Scan for the cell matching the given text and deliver its [X, Y] coordinate at center. 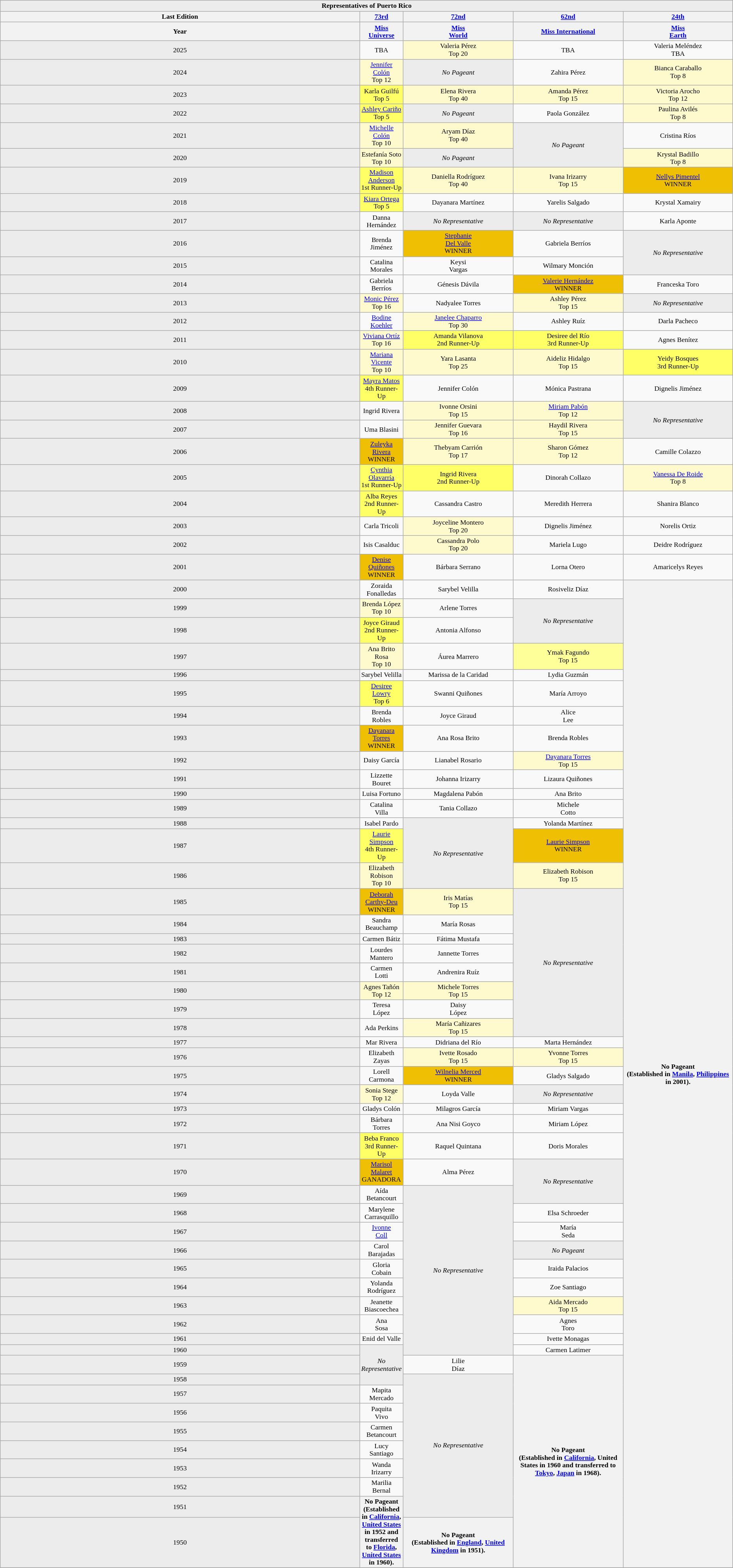
2005 [180, 478]
1975 [180, 1076]
Arlene Torres [458, 607]
Michelle ColónTop 10 [381, 135]
Iraida Palacios [568, 1269]
Teresa López [381, 1009]
Alba Reyes 2nd Runner-Up [381, 504]
Marylene Carrasquillo [381, 1212]
1980 [180, 991]
Aida MercadoTop 15 [568, 1305]
1969 [180, 1194]
Year [180, 31]
Mapita Mercado [381, 1394]
Raquel Quintana [458, 1146]
2011 [180, 340]
72nd [458, 16]
Wilmary Monción [568, 265]
Sharon GómezTop 12 [568, 451]
1983 [180, 939]
1972 [180, 1123]
Danna Hernández [381, 221]
Lorell Carmona [381, 1076]
1990 [180, 794]
1989 [180, 808]
2014 [180, 284]
No Pageant (Established in England, United Kingdom in 1951). [458, 1542]
Kiara OrtegaTop 5 [381, 202]
Bodine Koehler [381, 321]
Haydil RiveraTop 15 [568, 429]
Alma Pérez [458, 1172]
Joyceline MonteroTop 20 [458, 526]
Dayanara TorresTop 15 [568, 760]
Swanni Quiñones [458, 693]
Luisa Fortuno [381, 794]
Ana Brito RosaTop 10 [381, 657]
Bárbara Serrano [458, 567]
Valerie HernándezWINNER [568, 284]
Carmen Betancourt [381, 1431]
Catalina Morales [381, 265]
2001 [180, 567]
1971 [180, 1146]
Milagros García [458, 1109]
1968 [180, 1212]
Elena RiveraTop 40 [458, 94]
Wilnelia MercedWINNER [458, 1076]
Keysi Vargas [458, 265]
Catalina Villa [381, 808]
MissEarth [678, 31]
Wanda Irizarry [381, 1468]
Aryam DíazTop 40 [458, 135]
María Arroyo [568, 693]
Gloria Cobain [381, 1269]
Michele Cotto [568, 808]
1966 [180, 1250]
Ivonne Coll [381, 1231]
Amaricelys Reyes [678, 567]
1984 [180, 924]
Norelis Ortiz [678, 526]
2018 [180, 202]
1976 [180, 1057]
Alice Lee [568, 716]
2023 [180, 94]
Zoe Santiago [568, 1287]
2017 [180, 221]
1962 [180, 1324]
Cynthia Olavarría1st Runner-Up [381, 478]
Nellys PimentelWINNER [678, 180]
Vanessa De RoideTop 8 [678, 478]
Ivana IrizarryTop 15 [568, 180]
1957 [180, 1394]
2019 [180, 180]
Ashley Ruíz [568, 321]
Krystal BadilloTop 8 [678, 158]
1998 [180, 630]
Miriam Vargas [568, 1109]
Jennifer Colón Top 12 [381, 72]
Yolanda Rodríguez [381, 1287]
Beba Franco3rd Runner-Up [381, 1146]
Joyce Giraud 2nd Runner-Up [381, 630]
1952 [180, 1486]
1973 [180, 1109]
Amanda PérezTop 15 [568, 94]
Áurea Marrero [458, 657]
Miriam López [568, 1123]
1999 [180, 607]
Lizzette Bouret [381, 779]
Joyce Giraud [458, 716]
Mayra Matos4th Runner-Up [381, 388]
Brenda LópezTop 10 [381, 607]
2004 [180, 504]
Mariana VicenteTop 10 [381, 362]
Jannette Torres [458, 953]
Carla Tricoli [381, 526]
Sandra Beauchamp [381, 924]
1993 [180, 738]
1963 [180, 1305]
Uma Blasini [381, 429]
Ana Nisi Goyco [458, 1123]
Marilia Bernal [381, 1486]
Jennifer GuevaraTop 16 [458, 429]
Didriana del Río [458, 1042]
Johanna Irizarry [458, 779]
2010 [180, 362]
2024 [180, 72]
Génesis Dávila [458, 284]
2016 [180, 244]
1958 [180, 1379]
1978 [180, 1027]
2020 [180, 158]
Representatives of Puerto Rico [367, 5]
Gladys Salgado [568, 1076]
1959 [180, 1365]
24th [678, 16]
1979 [180, 1009]
Ashley PérezTop 15 [568, 303]
Dayanara Martínez [458, 202]
Dayanara TorresWINNER [381, 738]
Dinorah Collazo [568, 478]
2012 [180, 321]
1982 [180, 953]
1985 [180, 902]
Miriam PabónTop 12 [568, 411]
1970 [180, 1172]
Ivonne OrsiniTop 15 [458, 411]
Desiree LowryTop 6 [381, 693]
Ana Brito [568, 794]
Gladys Colón [381, 1109]
Laurie Simpson WINNER [568, 845]
Bianca CaraballoTop 8 [678, 72]
Tania Collazo [458, 808]
Aída Betancourt [381, 1194]
Loyda Valle [458, 1094]
62nd [568, 16]
Ana Sosa [381, 1324]
Mariela Lugo [568, 545]
2022 [180, 113]
Agnes TañónTop 12 [381, 991]
Paulina AvilésTop 8 [678, 113]
Miss International [568, 31]
1977 [180, 1042]
Lucy Santiago [381, 1450]
María CañizaresTop 15 [458, 1027]
Daniella RodríguezTop 40 [458, 180]
María Seda [568, 1231]
Lianabel Rosario [458, 760]
Desiree del Río3rd Runner-Up [568, 340]
Cassandra Castro [458, 504]
1996 [180, 675]
Franceska Toro [678, 284]
Darla Pacheco [678, 321]
Amanda Vilanova2nd Runner-Up [458, 340]
Fátima Mustafa [458, 939]
Paola González [568, 113]
Valeria Pérez Top 20 [458, 50]
Yvonne TorresTop 15 [568, 1057]
No Pageant (Established in California, United States in 1960 and transferred to Tokyo, Japan in 1968). [568, 1461]
1986 [180, 875]
Last Edition [180, 16]
María Rosas [458, 924]
Marissa de la Caridad [458, 675]
Carmen Lotti [381, 972]
Miss Universe [381, 31]
Zoraida Fonalledas [381, 589]
Ashley CariñoTop 5 [381, 113]
Rosiveliz Díaz [568, 589]
Camille Colazzo [678, 451]
2003 [180, 526]
1997 [180, 657]
Cristina Ríos [678, 135]
Thebyam CarriónTop 17 [458, 451]
2013 [180, 303]
1967 [180, 1231]
Ada Perkins [381, 1027]
Cassandra PoloTop 20 [458, 545]
Shanira Blanco [678, 504]
Viviana OrtízTop 16 [381, 340]
Elsa Schroeder [568, 1212]
2008 [180, 411]
Meredith Herrera [568, 504]
Yolanda Martínez [568, 823]
Brenda Jiménez [381, 244]
1954 [180, 1450]
1974 [180, 1094]
Ivette Monagas [568, 1339]
Marta Hernández [568, 1042]
Jennifer Colón [458, 388]
Nadyalee Torres [458, 303]
1964 [180, 1287]
1991 [180, 779]
1965 [180, 1269]
Carmen Latimer [568, 1350]
Carmen Bátiz [381, 939]
Daisy García [381, 760]
Zahira Pérez [568, 72]
Lydia Guzmán [568, 675]
1988 [180, 823]
Marisol MalaretGANADORA [381, 1172]
Andrenira Ruíz [458, 972]
Enid del Valle [381, 1339]
1961 [180, 1339]
1987 [180, 845]
MissWorld [458, 31]
2009 [180, 388]
1955 [180, 1431]
Mar Rivera [381, 1042]
Elizabeth RobisonTop 10 [381, 875]
2002 [180, 545]
Madison Anderson1st Runner-Up [381, 180]
StephanieDel ValleWINNER [458, 244]
Zuleyka RiveraWINNER [381, 451]
Agnes Toro [568, 1324]
Sonia StegeTop 12 [381, 1094]
No Pageant(Established in California, United States in 1952 and transferred to Florida, United States in 1960). [381, 1532]
Bárbara Torres [381, 1123]
Michele TorresTop 15 [458, 991]
Ingrid Rivera [381, 411]
1994 [180, 716]
1951 [180, 1506]
Lorna Otero [568, 567]
1953 [180, 1468]
2021 [180, 135]
Magdalena Pabón [458, 794]
Ymak FagundoTop 15 [568, 657]
Agnes Benítez [678, 340]
1950 [180, 1542]
Monic PérezTop 16 [381, 303]
Yeidy Bosques3rd Runner-Up [678, 362]
Ivette RosadoTop 15 [458, 1057]
Ingrid Rivera 2nd Runner-Up [458, 478]
2025 [180, 50]
Jeanette Biascoechea [381, 1305]
Antonia Alfonso [458, 630]
2007 [180, 429]
1992 [180, 760]
Yara LasantaTop 25 [458, 362]
Doris Morales [568, 1146]
Isis Casalduc [381, 545]
Estefanía SotoTop 10 [381, 158]
Deborah Carthy-DeuWINNER [381, 902]
2000 [180, 589]
Ana Rosa Brito [458, 738]
Paquita Vivo [381, 1412]
Elizabeth RobisonTop 15 [568, 875]
Yarelis Salgado [568, 202]
Karla Aponte [678, 221]
Valeria Meléndez TBA [678, 50]
Elizabeth Zayas [381, 1057]
Denise Quiñones WINNER [381, 567]
2015 [180, 265]
Deidre Rodríguez [678, 545]
Carol Barajadas [381, 1250]
1981 [180, 972]
Mónica Pastrana [568, 388]
1960 [180, 1350]
1995 [180, 693]
2006 [180, 451]
Lilie Díaz [458, 1365]
Daisy López [458, 1009]
Laurie Simpson4th Runner-Up [381, 845]
Victoria ArochoTop 12 [678, 94]
73rd [381, 16]
Lizaura Quiñones [568, 779]
Iris MatíasTop 15 [458, 902]
No Pageant(Established in Manila, Philippines in 2001). [678, 1074]
1956 [180, 1412]
Isabel Pardo [381, 823]
Karla GuilfúTop 5 [381, 94]
Janelee ChaparroTop 30 [458, 321]
Lourdes Mantero [381, 953]
Aideliz HidalgoTop 15 [568, 362]
Krystal Xamairy [678, 202]
